Return (x, y) of the center of cell containing provided text 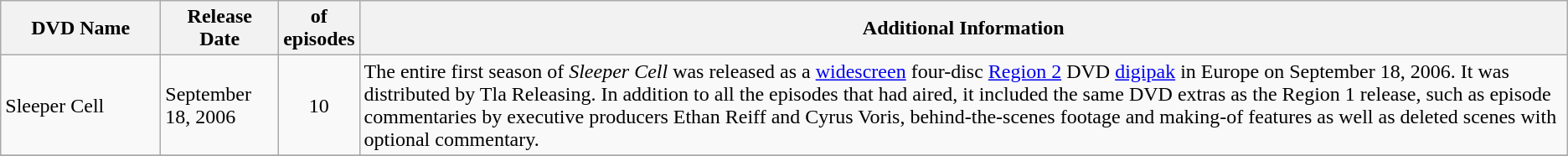
Additional Information (963, 29)
Release Date (219, 29)
DVD Name (80, 29)
ofepisodes (319, 29)
Sleeper Cell (80, 106)
10 (319, 106)
September 18, 2006 (219, 106)
